From the cell containing the given text, extract its center point as (X, Y) coordinate. 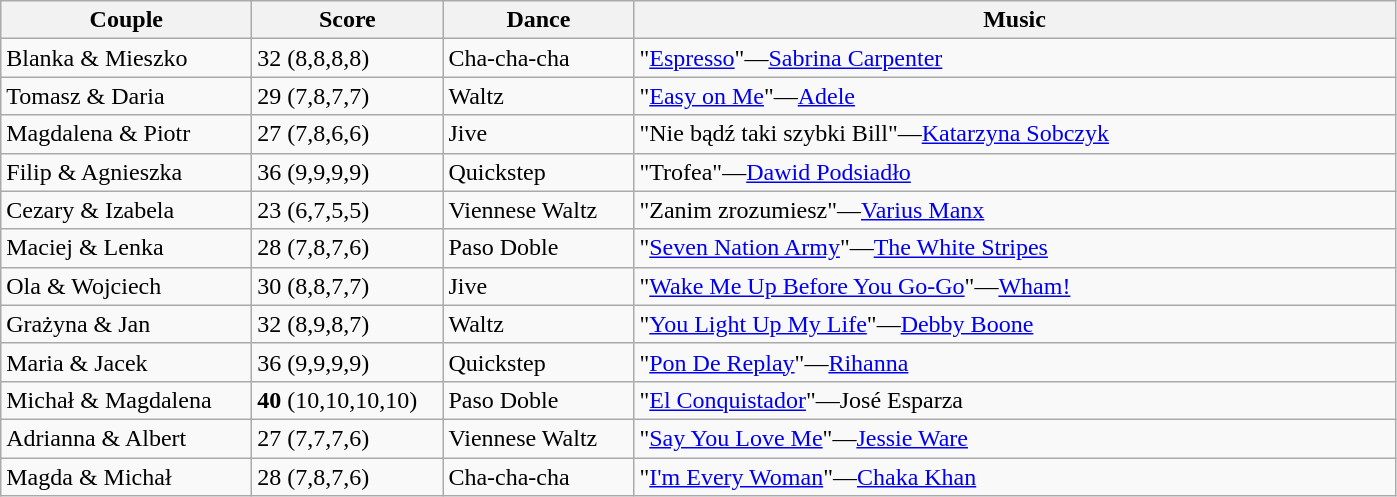
30 (8,8,7,7) (348, 286)
Filip & Agnieszka (126, 172)
Adrianna & Albert (126, 438)
27 (7,7,7,6) (348, 438)
Grażyna & Jan (126, 324)
Score (348, 20)
Magdalena & Piotr (126, 134)
Cezary & Izabela (126, 210)
Couple (126, 20)
"Say You Love Me"—Jessie Ware (1014, 438)
23 (6,7,5,5) (348, 210)
"Wake Me Up Before You Go-Go"—Wham! (1014, 286)
"Espresso"—Sabrina Carpenter (1014, 58)
Tomasz & Daria (126, 96)
"Seven Nation Army"—The White Stripes (1014, 248)
"El Conquistador"—José Esparza (1014, 400)
"You Light Up My Life"—Debby Boone (1014, 324)
32 (8,9,8,7) (348, 324)
32 (8,8,8,8) (348, 58)
Ola & Wojciech (126, 286)
Music (1014, 20)
Magda & Michał (126, 477)
27 (7,8,6,6) (348, 134)
"Nie bądź taki szybki Bill"—Katarzyna Sobczyk (1014, 134)
"Pon De Replay"—Rihanna (1014, 362)
40 (10,10,10,10) (348, 400)
Maciej & Lenka (126, 248)
29 (7,8,7,7) (348, 96)
Blanka & Mieszko (126, 58)
Dance (538, 20)
"Easy on Me"—Adele (1014, 96)
Maria & Jacek (126, 362)
"Trofea"—Dawid Podsiadło (1014, 172)
"I'm Every Woman"—Chaka Khan (1014, 477)
Michał & Magdalena (126, 400)
"Zanim zrozumiesz"—Varius Manx (1014, 210)
